From the cell containing the given text, extract its center point as [x, y] coordinate. 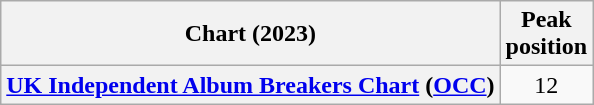
Chart (2023) [250, 34]
12 [546, 85]
UK Independent Album Breakers Chart (OCC) [250, 85]
Peakposition [546, 34]
